Return the [x, y] coordinate for the center point of the cell that contains the specified text.  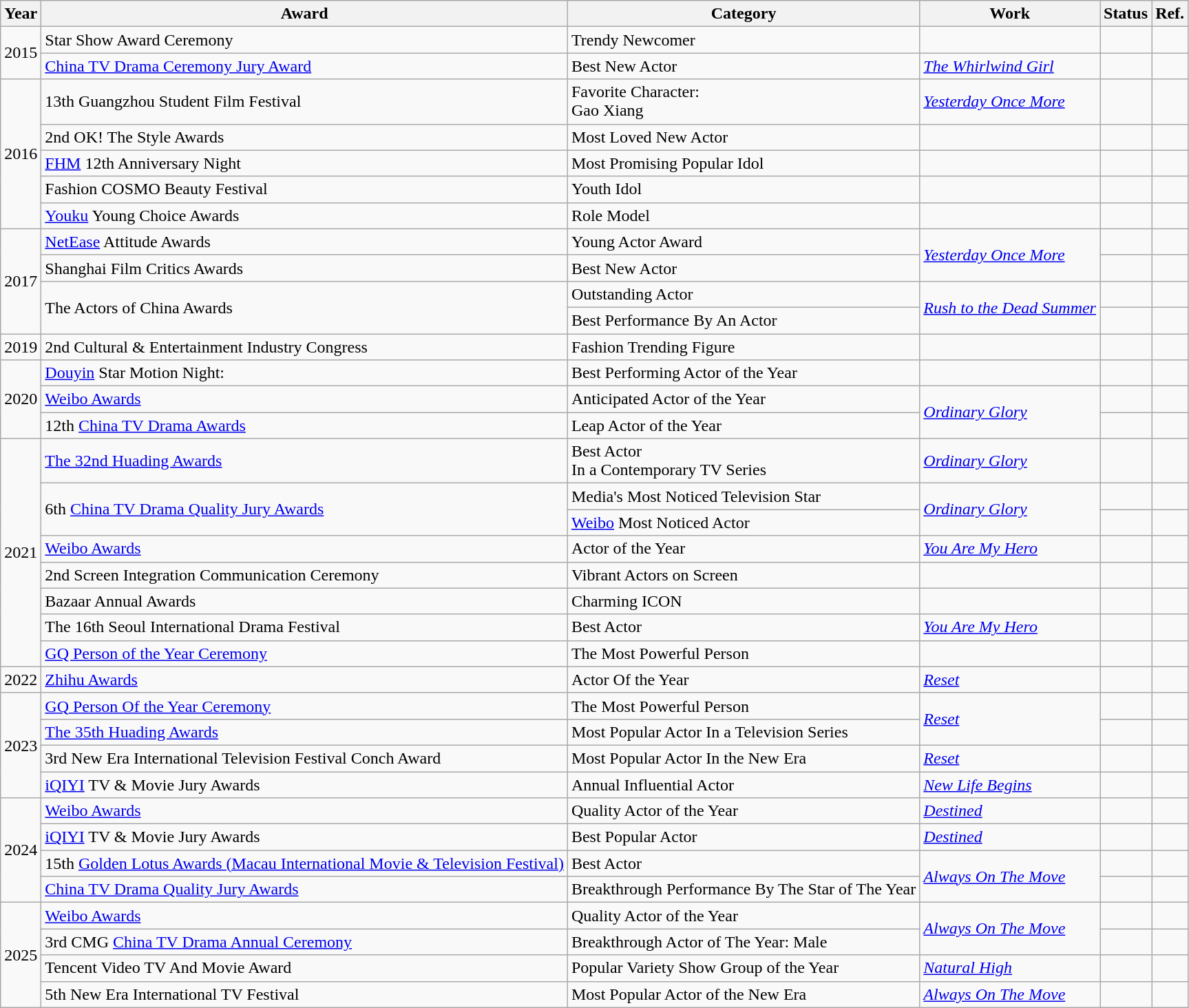
Ref. [1170, 14]
2023 [21, 745]
The 35th Huading Awards [304, 732]
The Whirlwind Girl [1010, 66]
Fashion COSMO Beauty Festival [304, 189]
Most Popular Actor In the New Era [744, 758]
15th Golden Lotus Awards (Macau International Movie & Television Festival) [304, 863]
Best Popular Actor [744, 837]
Best Performing Actor of the Year [744, 373]
Youth Idol [744, 189]
Douyin Star Motion Night: [304, 373]
NetEase Attitude Awards [304, 242]
2020 [21, 399]
Breakthrough Actor of The Year: Male [744, 942]
2024 [21, 850]
3rd New Era International Television Festival Conch Award [304, 758]
China TV Drama Ceremony Jury Award [304, 66]
2nd Cultural & Entertainment Industry Congress [304, 346]
12th China TV Drama Awards [304, 426]
Favorite Character:Gao Xiang [744, 102]
GQ Person of the Year Ceremony [304, 653]
New Life Begins [1010, 784]
Trendy Newcomer [744, 40]
2021 [21, 553]
2025 [21, 955]
Role Model [744, 216]
2022 [21, 680]
Star Show Award Ceremony [304, 40]
13th Guangzhou Student Film Festival [304, 102]
Natural High [1010, 968]
Status [1126, 14]
The 32nd Huading Awards [304, 461]
Tencent Video TV And Movie Award [304, 968]
The Actors of China Awards [304, 307]
The 16th Seoul International Drama Festival [304, 627]
2019 [21, 346]
Young Actor Award [744, 242]
2017 [21, 281]
Popular Variety Show Group of the Year [744, 968]
Award [304, 14]
Best ActorIn a Contemporary TV Series [744, 461]
Actor Of the Year [744, 680]
Actor of the Year [744, 549]
Category [744, 14]
3rd CMG China TV Drama Annual Ceremony [304, 942]
5th New Era International TV Festival [304, 994]
Youku Young Choice Awards [304, 216]
FHM 12th Anniversary Night [304, 163]
China TV Drama Quality Jury Awards [304, 890]
Most Promising Popular Idol [744, 163]
2nd Screen Integration Communication Ceremony [304, 575]
GQ Person Of the Year Ceremony [304, 706]
Work [1010, 14]
Shanghai Film Critics Awards [304, 268]
Outstanding Actor [744, 294]
Most Loved New Actor [744, 137]
Most Popular Actor In a Television Series [744, 732]
Weibo Most Noticed Actor [744, 523]
2016 [21, 154]
Best Performance By An Actor [744, 320]
Breakthrough Performance By The Star of The Year [744, 890]
Bazaar Annual Awards [304, 601]
2015 [21, 53]
6th China TV Drama Quality Jury Awards [304, 510]
Vibrant Actors on Screen [744, 575]
Year [21, 14]
2nd OK! The Style Awards [304, 137]
Anticipated Actor of the Year [744, 399]
Charming ICON [744, 601]
Fashion Trending Figure [744, 346]
Most Popular Actor of the New Era [744, 994]
Media's Most Noticed Television Star [744, 496]
Annual Influential Actor [744, 784]
Rush to the Dead Summer [1010, 307]
Zhihu Awards [304, 680]
Leap Actor of the Year [744, 426]
